Detect which cell encompasses the target text, then output its (x, y) center coordinate. 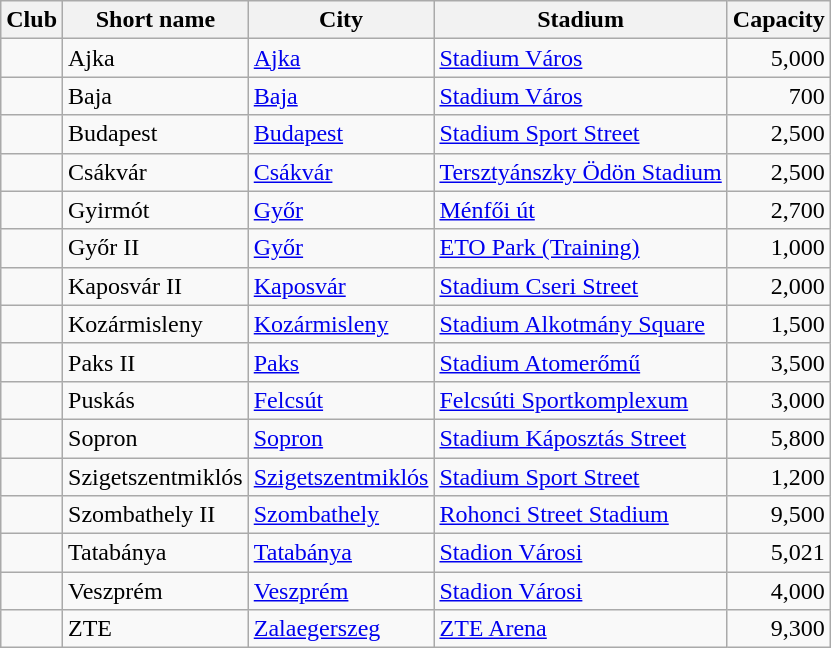
2,000 (778, 286)
5,800 (778, 438)
2,700 (778, 210)
Stadium Káposztás Street (580, 438)
1,500 (778, 324)
ETO Park (Training) (580, 248)
Zalaegerszeg (341, 629)
Stadium Alkotmány Square (580, 324)
Ménfői út (580, 210)
700 (778, 96)
9,500 (778, 515)
Tersztyánszky Ödön Stadium (580, 172)
City (341, 20)
ZTE (156, 629)
Paks II (156, 362)
ZTE Arena (580, 629)
Felcsúti Sportkomplexum (580, 400)
Capacity (778, 20)
5,021 (778, 553)
3,500 (778, 362)
3,000 (778, 400)
1,200 (778, 477)
Club (32, 20)
5,000 (778, 58)
Paks (341, 362)
Győr II (156, 248)
Stadium Atomerőmű (580, 362)
Stadium Cseri Street (580, 286)
9,300 (778, 629)
Stadium (580, 20)
Gyirmót (156, 210)
Rohonci Street Stadium (580, 515)
1,000 (778, 248)
Kaposvár (341, 286)
Puskás (156, 400)
4,000 (778, 591)
Szombathely (341, 515)
Szombathely II (156, 515)
Kaposvár II (156, 286)
Short name (156, 20)
Felcsút (341, 400)
